For the text-containing cell, return its midpoint in (x, y) coordinate format. 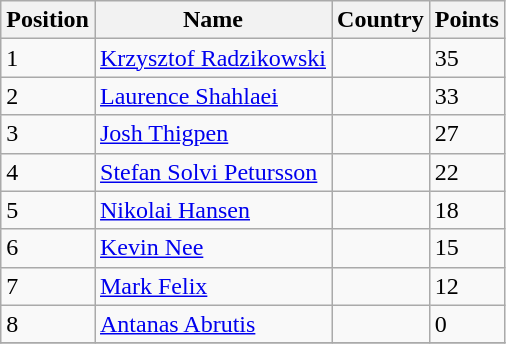
Stefan Solvi Petursson (212, 172)
Kevin Nee (212, 248)
Nikolai Hansen (212, 210)
27 (466, 134)
Country (381, 20)
0 (466, 324)
7 (48, 286)
35 (466, 58)
Krzysztof Radzikowski (212, 58)
Name (212, 20)
Laurence Shahlaei (212, 96)
18 (466, 210)
6 (48, 248)
Josh Thigpen (212, 134)
8 (48, 324)
15 (466, 248)
33 (466, 96)
Mark Felix (212, 286)
Antanas Abrutis (212, 324)
4 (48, 172)
Points (466, 20)
Position (48, 20)
5 (48, 210)
2 (48, 96)
22 (466, 172)
3 (48, 134)
12 (466, 286)
1 (48, 58)
